Output the [X, Y] coordinate of the center of the cell containing the given text.  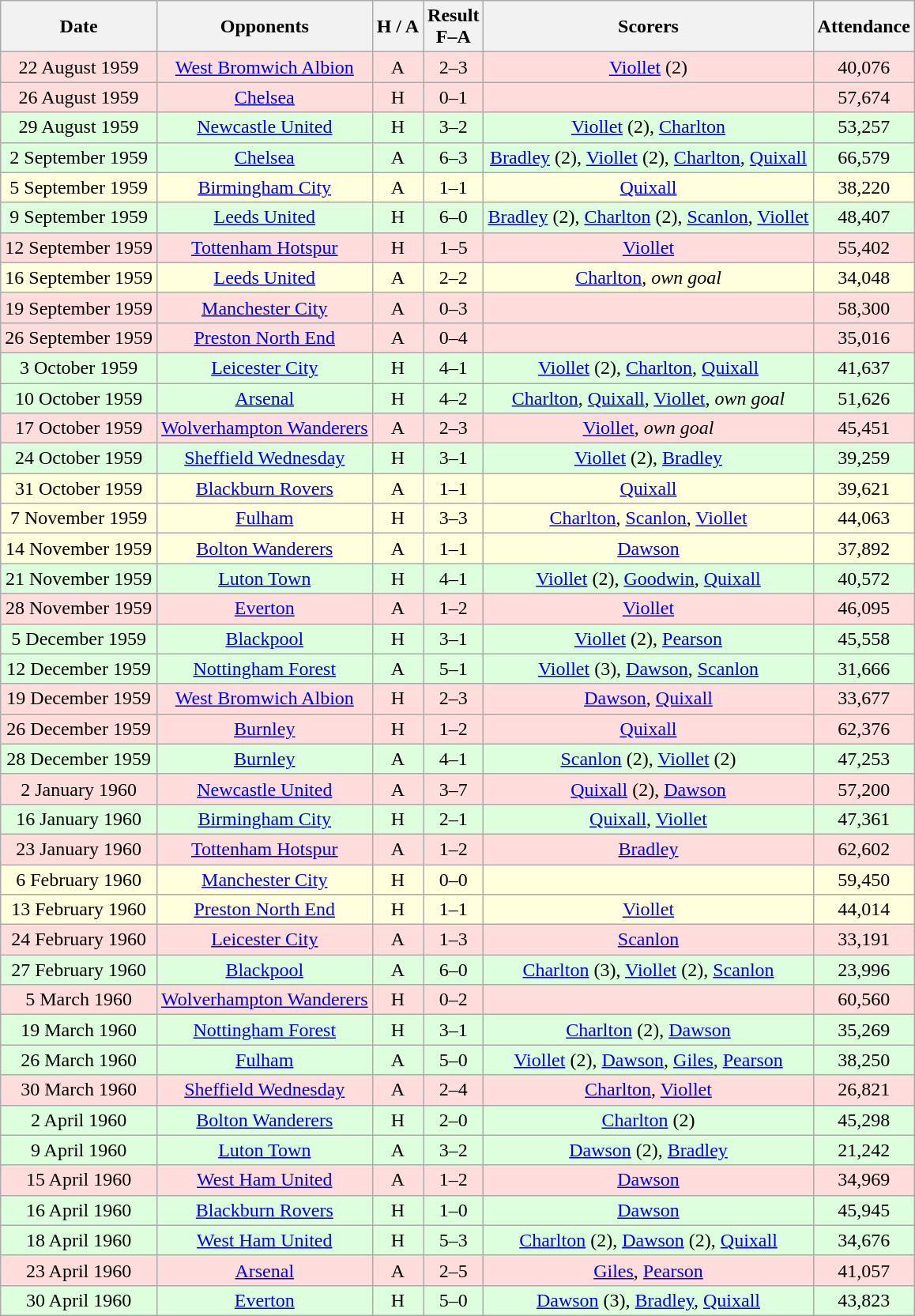
55,402 [864, 247]
21 November 1959 [79, 579]
43,823 [864, 1300]
Viollet, own goal [648, 428]
Giles, Pearson [648, 1270]
Viollet (2), Bradley [648, 458]
Scorers [648, 27]
Viollet (2), Pearson [648, 639]
38,250 [864, 1060]
H / A [397, 27]
60,560 [864, 1000]
Attendance [864, 27]
37,892 [864, 549]
28 December 1959 [79, 759]
Bradley (2), Charlton (2), Scanlon, Viollet [648, 217]
24 February 1960 [79, 940]
34,969 [864, 1180]
30 March 1960 [79, 1090]
34,676 [864, 1240]
Viollet (2), Charlton [648, 127]
47,361 [864, 819]
Viollet (2), Charlton, Quixall [648, 368]
31 October 1959 [79, 488]
Viollet (2), Goodwin, Quixall [648, 579]
0–0 [454, 880]
45,945 [864, 1210]
0–4 [454, 337]
Dawson (2), Bradley [648, 1150]
57,674 [864, 97]
18 April 1960 [79, 1240]
Dawson, Quixall [648, 699]
62,376 [864, 729]
Charlton, own goal [648, 277]
3 October 1959 [79, 368]
39,259 [864, 458]
Quixall (2), Dawson [648, 789]
Scanlon [648, 940]
3–7 [454, 789]
Bradley [648, 849]
47,253 [864, 759]
Scanlon (2), Viollet (2) [648, 759]
Viollet (2) [648, 67]
21,242 [864, 1150]
5–1 [454, 669]
0–3 [454, 307]
Charlton (2), Dawson (2), Quixall [648, 1240]
51,626 [864, 398]
1–0 [454, 1210]
3–3 [454, 518]
2–1 [454, 819]
16 April 1960 [79, 1210]
66,579 [864, 157]
41,637 [864, 368]
27 February 1960 [79, 970]
58,300 [864, 307]
5 September 1959 [79, 187]
4–2 [454, 398]
17 October 1959 [79, 428]
40,572 [864, 579]
44,014 [864, 910]
26 August 1959 [79, 97]
31,666 [864, 669]
38,220 [864, 187]
53,257 [864, 127]
23 January 1960 [79, 849]
35,269 [864, 1030]
33,191 [864, 940]
0–2 [454, 1000]
15 April 1960 [79, 1180]
13 February 1960 [79, 910]
ResultF–A [454, 27]
2–2 [454, 277]
Viollet (2), Dawson, Giles, Pearson [648, 1060]
45,298 [864, 1120]
6 February 1960 [79, 880]
2–4 [454, 1090]
48,407 [864, 217]
45,558 [864, 639]
34,048 [864, 277]
62,602 [864, 849]
59,450 [864, 880]
Date [79, 27]
19 December 1959 [79, 699]
2 January 1960 [79, 789]
Charlton, Scanlon, Viollet [648, 518]
Charlton, Quixall, Viollet, own goal [648, 398]
40,076 [864, 67]
39,621 [864, 488]
1–3 [454, 940]
26,821 [864, 1090]
33,677 [864, 699]
Charlton, Viollet [648, 1090]
16 September 1959 [79, 277]
Quixall, Viollet [648, 819]
26 September 1959 [79, 337]
Viollet (3), Dawson, Scanlon [648, 669]
5 December 1959 [79, 639]
19 September 1959 [79, 307]
30 April 1960 [79, 1300]
0–1 [454, 97]
22 August 1959 [79, 67]
23 April 1960 [79, 1270]
46,095 [864, 609]
6–3 [454, 157]
16 January 1960 [79, 819]
2–0 [454, 1120]
Opponents [264, 27]
Charlton (2) [648, 1120]
9 September 1959 [79, 217]
45,451 [864, 428]
29 August 1959 [79, 127]
Bradley (2), Viollet (2), Charlton, Quixall [648, 157]
41,057 [864, 1270]
14 November 1959 [79, 549]
Charlton (2), Dawson [648, 1030]
57,200 [864, 789]
35,016 [864, 337]
44,063 [864, 518]
24 October 1959 [79, 458]
12 September 1959 [79, 247]
26 December 1959 [79, 729]
Charlton (3), Viollet (2), Scanlon [648, 970]
19 March 1960 [79, 1030]
2–5 [454, 1270]
1–5 [454, 247]
2 September 1959 [79, 157]
28 November 1959 [79, 609]
7 November 1959 [79, 518]
5 March 1960 [79, 1000]
23,996 [864, 970]
5–3 [454, 1240]
2 April 1960 [79, 1120]
12 December 1959 [79, 669]
Dawson (3), Bradley, Quixall [648, 1300]
9 April 1960 [79, 1150]
26 March 1960 [79, 1060]
10 October 1959 [79, 398]
